Output the (X, Y) coordinate of the center of the cell containing the given text.  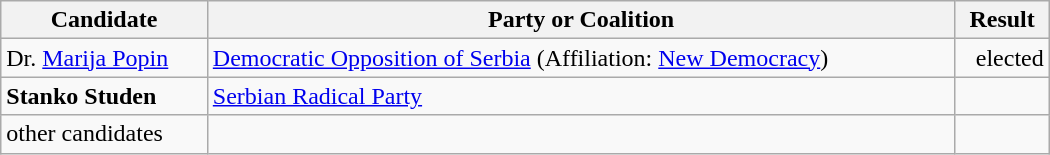
Stanko Studen (104, 96)
Dr. Marija Popin (104, 58)
elected (1002, 58)
Serbian Radical Party (581, 96)
Party or Coalition (581, 20)
Candidate (104, 20)
Democratic Opposition of Serbia (Affiliation: New Democracy) (581, 58)
Result (1002, 20)
other candidates (104, 134)
